Return [x, y] of the center of cell containing provided text 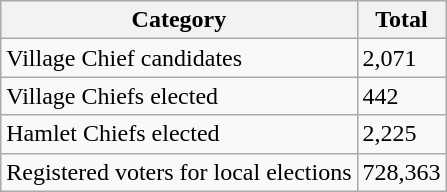
2,071 [402, 58]
Hamlet Chiefs elected [179, 134]
Category [179, 20]
Registered voters for local elections [179, 172]
Village Chiefs elected [179, 96]
Village Chief candidates [179, 58]
728,363 [402, 172]
442 [402, 96]
Total [402, 20]
2,225 [402, 134]
